Detect which cell encompasses the target text, then output its (X, Y) center coordinate. 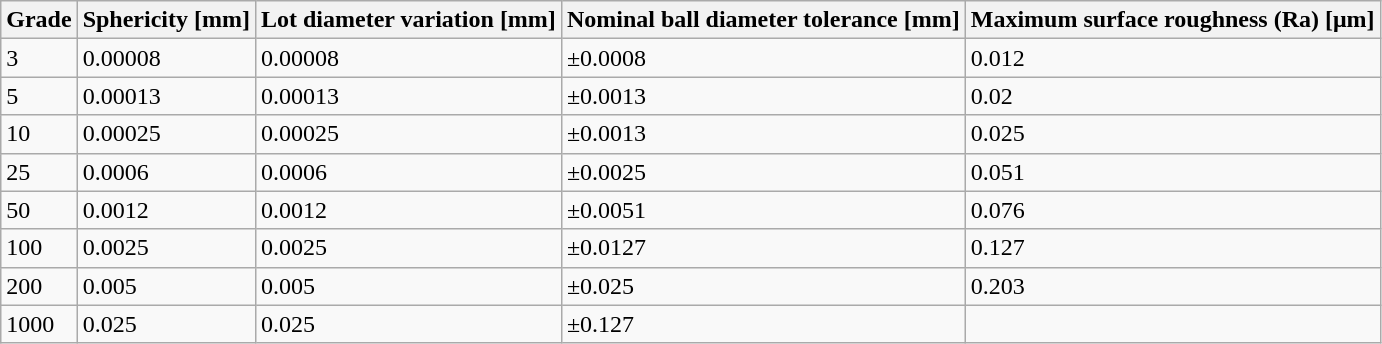
0.127 (1172, 248)
3 (39, 58)
±0.127 (763, 324)
1000 (39, 324)
±0.025 (763, 286)
0.051 (1172, 172)
Grade (39, 20)
10 (39, 134)
0.012 (1172, 58)
±0.0051 (763, 210)
100 (39, 248)
0.02 (1172, 96)
Maximum surface roughness (Ra) [μm] (1172, 20)
±0.0008 (763, 58)
0.076 (1172, 210)
200 (39, 286)
5 (39, 96)
Sphericity [mm] (166, 20)
50 (39, 210)
Lot diameter variation [mm] (408, 20)
±0.0127 (763, 248)
±0.0025 (763, 172)
0.203 (1172, 286)
Nominal ball diameter tolerance [mm] (763, 20)
25 (39, 172)
